Scan for the cell matching the given text and deliver its (x, y) coordinate at center. 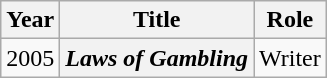
Role (290, 20)
Title (157, 20)
Writer (290, 58)
Laws of Gambling (157, 58)
Year (30, 20)
2005 (30, 58)
